Scan for the cell matching the given text and deliver its [x, y] coordinate at center. 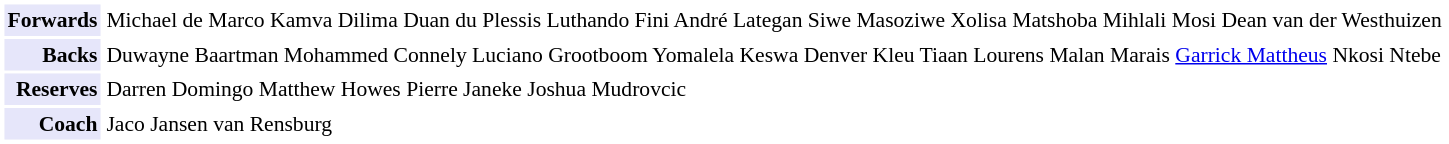
Michael de Marco Kamva Dilima Duan du Plessis Luthando Fini André Lategan Siwe Masoziwe Xolisa Matshoba Mihlali Mosi Dean van der Westhuizen [774, 20]
Reserves [52, 90]
Coach [52, 124]
Duwayne Baartman Mohammed Connely Luciano Grootboom Yomalela Keswa Denver Kleu Tiaan Lourens Malan Marais Garrick Mattheus Nkosi Ntebe [774, 55]
Jaco Jansen van Rensburg [774, 124]
Forwards [52, 20]
Darren Domingo Matthew Howes Pierre Janeke Joshua Mudrovcic [774, 90]
Backs [52, 55]
